Locate the cell with the specified text and output its [X, Y] center coordinate. 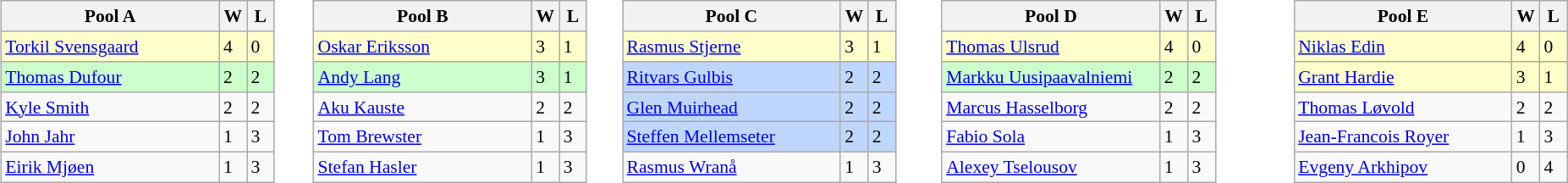
Pool A [110, 16]
Pool E [1403, 16]
Rasmus Stjerne [732, 47]
Stefan Hasler [422, 167]
Andy Lang [422, 77]
Torkil Svensgaard [110, 47]
Glen Muirhead [732, 107]
Ritvars Gulbis [732, 77]
Pool B [422, 16]
Thomas Løvold [1403, 107]
Fabio Sola [1051, 137]
Pool C [732, 16]
Oskar Eriksson [422, 47]
Tom Brewster [422, 137]
Rasmus Wranå [732, 167]
Pool D [1051, 16]
Evgeny Arkhipov [1403, 167]
Aku Kauste [422, 107]
Eirik Mjøen [110, 167]
Niklas Edin [1403, 47]
Grant Hardie [1403, 77]
Markku Uusipaavalniemi [1051, 77]
John Jahr [110, 137]
Thomas Dufour [110, 77]
Alexey Tselousov [1051, 167]
Marcus Hasselborg [1051, 107]
Steffen Mellemseter [732, 137]
Kyle Smith [110, 107]
Jean-Francois Royer [1403, 137]
Thomas Ulsrud [1051, 47]
